Identify which cell holds the provided text, then report its (X, Y) central coordinate. 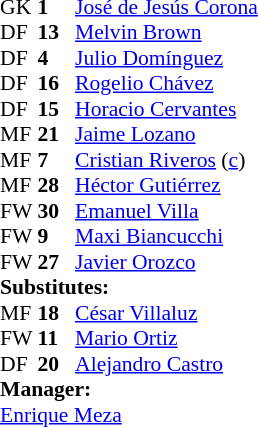
Julio Domínguez (166, 58)
Héctor Gutiérrez (166, 185)
13 (57, 33)
27 (57, 262)
18 (57, 313)
15 (57, 109)
20 (57, 364)
Alejandro Castro (166, 364)
César Villaluz (166, 313)
21 (57, 135)
Javier Orozco (166, 262)
9 (57, 237)
Emanuel Villa (166, 211)
30 (57, 211)
16 (57, 83)
Mario Ortiz (166, 339)
Substitutes: (129, 287)
11 (57, 339)
Manager: (129, 389)
Jaime Lozano (166, 135)
Melvin Brown (166, 33)
Cristian Riveros (c) (166, 160)
28 (57, 185)
Rogelio Chávez (166, 83)
Maxi Biancucchi (166, 237)
4 (57, 58)
Horacio Cervantes (166, 109)
7 (57, 160)
